Scan for the cell matching the given text and deliver its [X, Y] coordinate at center. 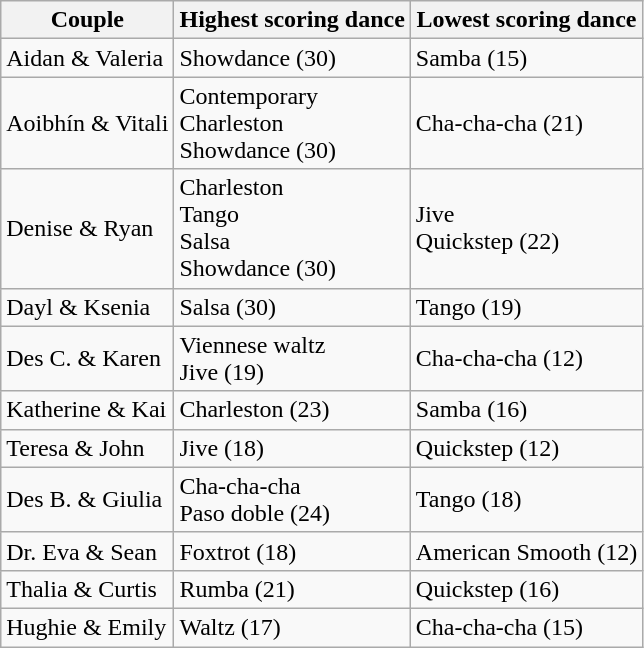
Viennese waltzJive (19) [292, 358]
Showdance (30) [292, 58]
Charleston (23) [292, 410]
Quickstep (12) [526, 448]
American Smooth (12) [526, 551]
Cha-cha-cha (12) [526, 358]
Salsa (30) [292, 307]
Highest scoring dance [292, 20]
Dayl & Ksenia [88, 307]
Couple [88, 20]
Dr. Eva & Sean [88, 551]
Aoibhín & Vitali [88, 123]
Tango (18) [526, 500]
Cha-cha-cha (15) [526, 627]
Katherine & Kai [88, 410]
Samba (15) [526, 58]
Teresa & John [88, 448]
JiveQuickstep (22) [526, 228]
Cha-cha-chaPaso doble (24) [292, 500]
Cha-cha-cha (21) [526, 123]
Aidan & Valeria [88, 58]
ContemporaryCharlestonShowdance (30) [292, 123]
CharlestonTangoSalsaShowdance (30) [292, 228]
Jive (18) [292, 448]
Hughie & Emily [88, 627]
Rumba (21) [292, 589]
Samba (16) [526, 410]
Des B. & Giulia [88, 500]
Tango (19) [526, 307]
Thalia & Curtis [88, 589]
Lowest scoring dance [526, 20]
Denise & Ryan [88, 228]
Quickstep (16) [526, 589]
Foxtrot (18) [292, 551]
Des C. & Karen [88, 358]
Waltz (17) [292, 627]
